Find where the given text appears and provide that cell's center as [X, Y] coordinate. 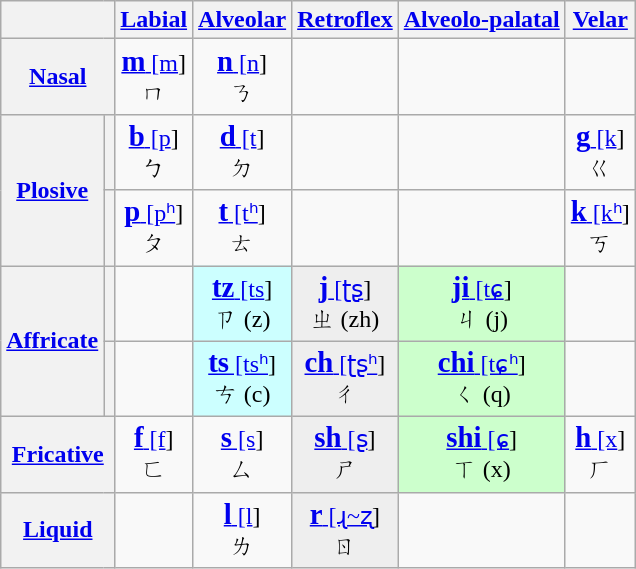
Nasal [58, 77]
sh [ʂ]ㄕ [346, 455]
tz [ts]ㄗ (z) [242, 304]
Retroflex [346, 20]
t [tʰ]ㄊ [242, 228]
m [m]ㄇ [154, 77]
shi [ɕ]ㄒ (x) [482, 455]
n [n]ㄋ [242, 77]
k [kʰ]ㄎ [600, 228]
Alveolar [242, 20]
Velar [600, 20]
Plosive [52, 190]
h [x]ㄏ [600, 455]
Fricative [58, 455]
b [p]ㄅ [154, 152]
l [l]ㄌ [242, 530]
j [ʈʂ]ㄓ (zh) [346, 304]
s [s]ㄙ [242, 455]
f [f]ㄈ [154, 455]
ts [tsʰ]ㄘ (c) [242, 379]
ji [tɕ]ㄐ (j) [482, 304]
d [t]ㄉ [242, 152]
Affricate [52, 342]
Labial [154, 20]
g [k]ㄍ [600, 152]
Alveolo-palatal [482, 20]
ch [ʈʂʰ]ㄔ [346, 379]
p [pʰ]ㄆ [154, 228]
chi [tɕʰ]ㄑ (q) [482, 379]
r [ɻ~ʐ]ㄖ [346, 530]
Liquid [58, 530]
